Identify which cell holds the provided text, then report its [X, Y] central coordinate. 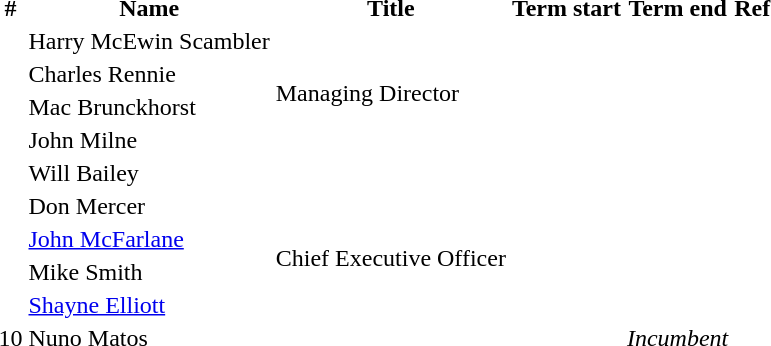
Mike Smith [149, 272]
Mac Brunckhorst [149, 107]
Will Bailey [149, 173]
Managing Director [390, 94]
John McFarlane [149, 239]
John Milne [149, 140]
Shayne Elliott [149, 305]
Don Mercer [149, 206]
Charles Rennie [149, 74]
Harry McEwin Scambler [149, 41]
